Extract the (X, Y) coordinate from the center of the cell holding the provided text.  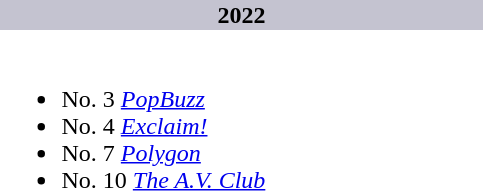
2022 (242, 15)
